Return the (X, Y) coordinate for the center point of the cell that contains the specified text.  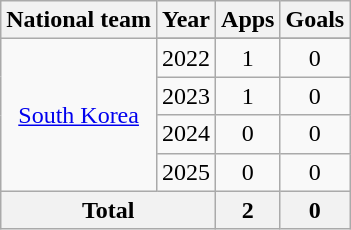
2024 (186, 134)
South Korea (79, 115)
Goals (315, 20)
Year (186, 20)
2022 (186, 58)
National team (79, 20)
2 (248, 210)
2025 (186, 172)
2023 (186, 96)
Apps (248, 20)
Total (108, 210)
